Scan for the cell matching the given text and deliver its (x, y) coordinate at center. 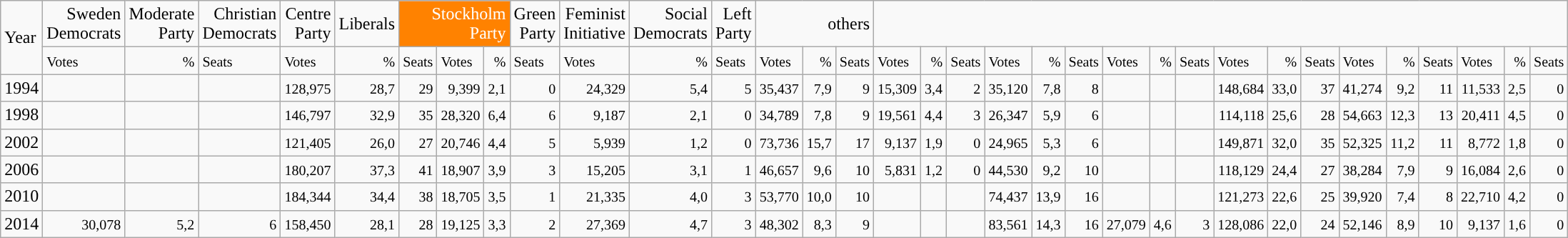
9,187 (595, 115)
121,405 (308, 142)
12,3 (1402, 115)
24,965 (1008, 142)
4,6 (1162, 224)
6,4 (497, 115)
15,309 (898, 88)
9,6 (819, 169)
121,273 (1241, 197)
26,0 (367, 142)
24,4 (1285, 169)
114,118 (1241, 115)
8,3 (819, 224)
1998 (21, 115)
37,3 (367, 169)
2,5 (1517, 88)
18,705 (461, 197)
Liberals (367, 24)
3,9 (497, 169)
24,329 (595, 88)
Year (21, 37)
11,2 (1402, 142)
Christian Democrats (240, 24)
180,207 (308, 169)
24 (1320, 224)
2,6 (1517, 169)
44,530 (1008, 169)
Social Democrats (670, 24)
34,789 (779, 115)
30,078 (84, 224)
158,450 (308, 224)
Sweden Democrats (84, 24)
128,086 (1241, 224)
3,4 (934, 88)
184,344 (308, 197)
Feminist Initiative (595, 24)
15,7 (819, 142)
41,274 (1362, 88)
5,939 (595, 142)
20,746 (461, 142)
5,2 (161, 224)
1,6 (1517, 224)
Green Party (535, 24)
2002 (21, 142)
10,0 (819, 197)
16,084 (1480, 169)
34,4 (367, 197)
22,0 (1285, 224)
41 (418, 169)
1,8 (1517, 142)
22,6 (1285, 197)
4,0 (670, 197)
19,561 (898, 115)
38,284 (1362, 169)
1994 (21, 88)
46,657 (779, 169)
28,1 (367, 224)
5,4 (670, 88)
13 (1438, 115)
48,302 (779, 224)
22,710 (1480, 197)
2014 (21, 224)
11,533 (1480, 88)
3,1 (670, 169)
15,205 (595, 169)
4,7 (670, 224)
1,9 (934, 142)
149,871 (1241, 142)
32,0 (1285, 142)
7,4 (1402, 197)
2006 (21, 169)
83,561 (1008, 224)
26,347 (1008, 115)
Centre Party (308, 24)
5,9 (1048, 115)
21,335 (595, 197)
29 (418, 88)
25 (1320, 197)
19,125 (461, 224)
4,2 (1517, 197)
33,0 (1285, 88)
others (814, 24)
14,3 (1048, 224)
8,772 (1480, 142)
9,399 (461, 88)
35,437 (779, 88)
27,369 (595, 224)
Left Party (733, 24)
37 (1320, 88)
28,7 (367, 88)
Moderate Party (161, 24)
73,736 (779, 142)
18,907 (461, 169)
28,320 (461, 115)
52,146 (1362, 224)
53,770 (779, 197)
54,663 (1362, 115)
27,079 (1126, 224)
4,5 (1517, 115)
118,129 (1241, 169)
38 (418, 197)
39,920 (1362, 197)
148,684 (1241, 88)
146,797 (308, 115)
74,437 (1008, 197)
32,9 (367, 115)
128,975 (308, 88)
20,411 (1480, 115)
2010 (21, 197)
8,9 (1402, 224)
13,9 (1048, 197)
52,325 (1362, 142)
5,3 (1048, 142)
17 (854, 142)
25,6 (1285, 115)
35,120 (1008, 88)
3,5 (497, 197)
Stockholm Party (454, 24)
5,831 (898, 169)
3,3 (497, 224)
